Provide the (x, y) coordinate of the cell's center where the given text is located.  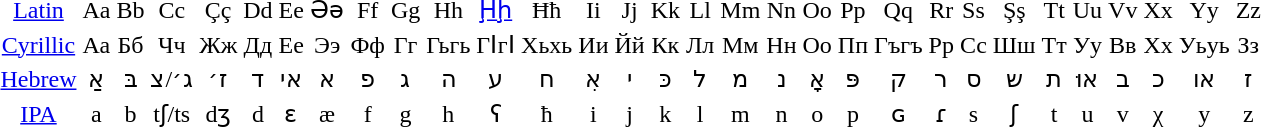
ה (448, 79)
Чч (172, 44)
ח (547, 79)
ס (973, 79)
ש (1014, 79)
Пп (852, 44)
נ (782, 79)
פּ (852, 79)
Уьуь (1204, 44)
Мм (740, 44)
Нн (782, 44)
או (1204, 79)
Бб (130, 44)
י (630, 79)
Рр (941, 44)
Лл (700, 44)
Ээ (327, 44)
Хьхь (547, 44)
ע (496, 79)
Тт (1054, 44)
אַ (96, 79)
Уу (1087, 44)
Гг (405, 44)
ל (700, 79)
כּ (665, 79)
Сс (973, 44)
ג׳/צ (172, 79)
Кк (665, 44)
Йй (630, 44)
ז׳ (218, 79)
פ (368, 79)
א (327, 79)
אוּ (1087, 79)
Вв (1123, 44)
ГӀгӀ (496, 44)
אי (291, 79)
אָ (817, 79)
בּ (130, 79)
Фф (368, 44)
Гъгъ (899, 44)
ת (1054, 79)
Жж (218, 44)
ד (258, 79)
כ (1158, 79)
Гьгь (448, 44)
Оо (817, 44)
ר (941, 79)
אִ (594, 79)
מ (740, 79)
Ии (594, 44)
Аа (96, 44)
ג (405, 79)
Дд (258, 44)
ק (899, 79)
Шш (1014, 44)
Ее (291, 44)
ב (1123, 79)
Хх (1158, 44)
